Provide the [X, Y] coordinate of the cell's center where the given text is located.  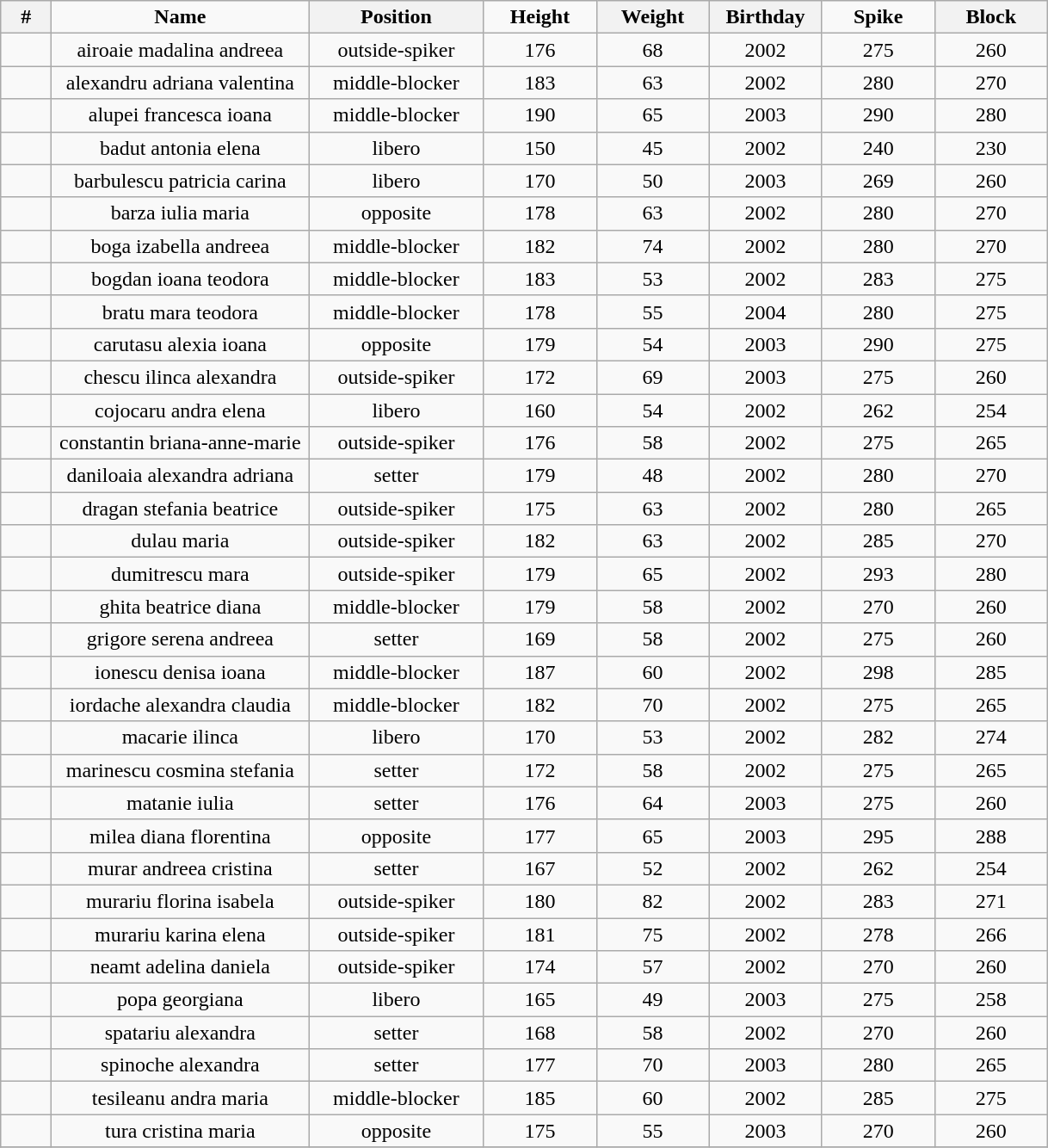
ghita beatrice diana [181, 607]
57 [652, 967]
50 [652, 181]
45 [652, 148]
bogdan ioana teodora [181, 279]
constantin briana-anne-marie [181, 443]
269 [878, 181]
169 [540, 639]
48 [652, 476]
alupei francesca ioana [181, 115]
Spike [878, 17]
64 [652, 803]
murariu florina isabela [181, 901]
68 [652, 50]
dulau maria [181, 541]
298 [878, 672]
295 [878, 836]
258 [991, 1000]
278 [878, 934]
neamt adelina daniela [181, 967]
tura cristina maria [181, 1131]
barbulescu patricia carina [181, 181]
daniloaia alexandra adriana [181, 476]
167 [540, 868]
Position [396, 17]
180 [540, 901]
murar andreea cristina [181, 868]
288 [991, 836]
168 [540, 1033]
165 [540, 1000]
Height [540, 17]
274 [991, 738]
milea diana florentina [181, 836]
spinoche alexandra [181, 1065]
marinescu cosmina stefania [181, 770]
grigore serena andreea [181, 639]
185 [540, 1098]
barza iulia maria [181, 213]
ionescu denisa ioana [181, 672]
dumitrescu mara [181, 574]
240 [878, 148]
matanie iulia [181, 803]
190 [540, 115]
popa georgiana [181, 1000]
Birthday [766, 17]
75 [652, 934]
187 [540, 672]
cojocaru andra elena [181, 410]
160 [540, 410]
chescu ilinca alexandra [181, 377]
266 [991, 934]
dragan stefania beatrice [181, 509]
# [26, 17]
282 [878, 738]
macarie ilinca [181, 738]
boga izabella andreea [181, 246]
spatariu alexandra [181, 1033]
tesileanu andra maria [181, 1098]
271 [991, 901]
bratu mara teodora [181, 312]
Block [991, 17]
alexandru adriana valentina [181, 83]
174 [540, 967]
Weight [652, 17]
Name [181, 17]
2004 [766, 312]
badut antonia elena [181, 148]
carutasu alexia ioana [181, 344]
airoaie madalina andreea [181, 50]
181 [540, 934]
293 [878, 574]
52 [652, 868]
150 [540, 148]
iordache alexandra claudia [181, 705]
74 [652, 246]
49 [652, 1000]
230 [991, 148]
69 [652, 377]
murariu karina elena [181, 934]
82 [652, 901]
